Find where the given text appears and provide that cell's center as (x, y) coordinate. 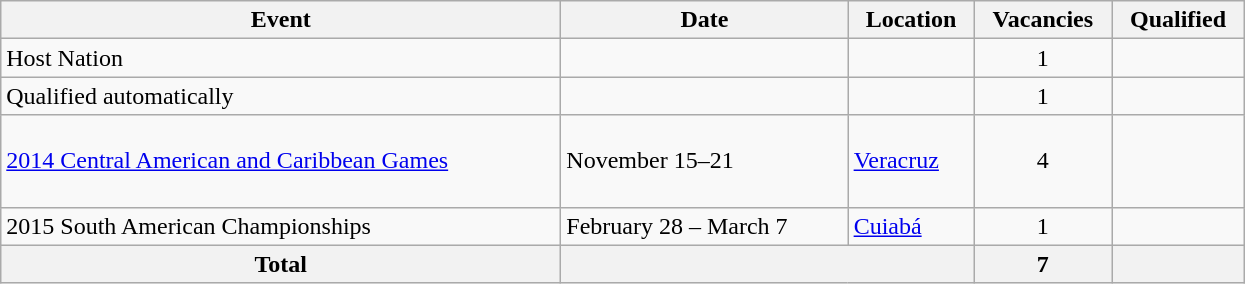
4 (1043, 161)
February 28 – March 7 (704, 226)
2014 Central American and Caribbean Games (281, 161)
7 (1043, 264)
Veracruz (911, 161)
Event (281, 20)
Qualified automatically (281, 96)
Vacancies (1043, 20)
2015 South American Championships (281, 226)
Qualified (1178, 20)
Location (911, 20)
Date (704, 20)
Cuiabá (911, 226)
November 15–21 (704, 161)
Host Nation (281, 58)
Total (281, 264)
